From the cell containing the given text, extract its center point as [x, y] coordinate. 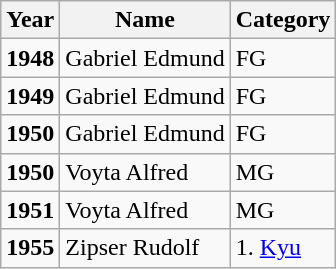
1948 [30, 58]
Category [283, 20]
1. Kyu [283, 248]
Zipser Rudolf [145, 248]
1955 [30, 248]
1949 [30, 96]
Name [145, 20]
Year [30, 20]
1951 [30, 210]
